Return the (X, Y) coordinate for the center point of the cell that contains the specified text.  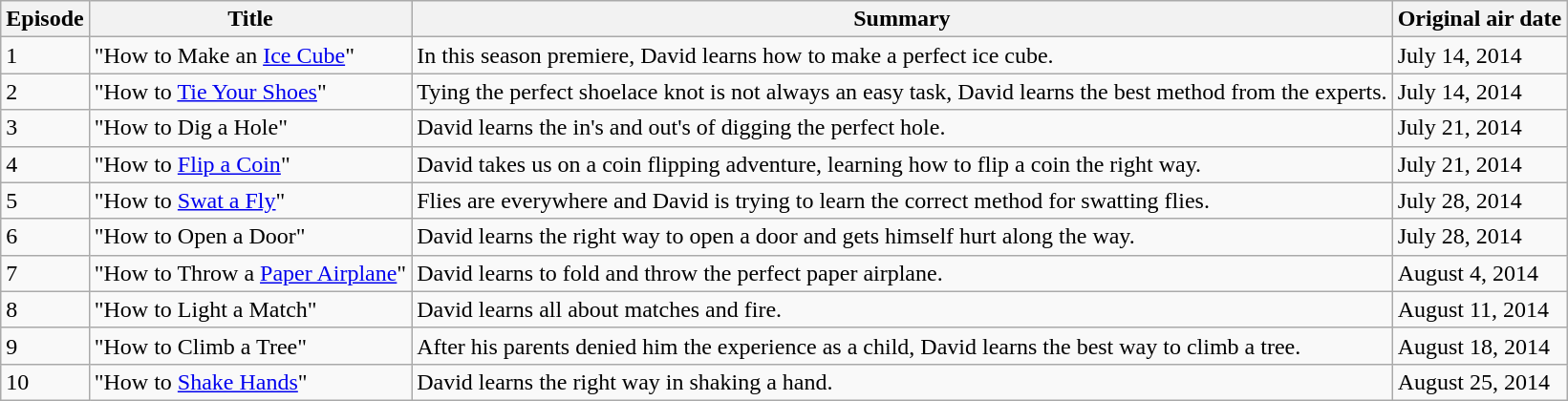
9 (45, 346)
3 (45, 128)
7 (45, 273)
"How to Open a Door" (250, 237)
August 11, 2014 (1479, 309)
6 (45, 237)
David learns all about matches and fire. (902, 309)
4 (45, 164)
"How to Swat a Fly" (250, 200)
Original air date (1479, 19)
David learns the right way to open a door and gets himself hurt along the way. (902, 237)
"How to Climb a Tree" (250, 346)
"How to Shake Hands" (250, 382)
"How to Light a Match" (250, 309)
1 (45, 55)
Title (250, 19)
8 (45, 309)
In this season premiere, David learns how to make a perfect ice cube. (902, 55)
David learns to fold and throw the perfect paper airplane. (902, 273)
10 (45, 382)
"How to Dig a Hole" (250, 128)
August 18, 2014 (1479, 346)
Summary (902, 19)
David learns the right way in shaking a hand. (902, 382)
5 (45, 200)
David learns the in's and out's of digging the perfect hole. (902, 128)
"How to Tie Your Shoes" (250, 92)
August 25, 2014 (1479, 382)
Flies are everywhere and David is trying to learn the correct method for swatting flies. (902, 200)
2 (45, 92)
"How to Make an Ice Cube" (250, 55)
After his parents denied him the experience as a child, David learns the best way to climb a tree. (902, 346)
David takes us on a coin flipping adventure, learning how to flip a coin the right way. (902, 164)
Tying the perfect shoelace knot is not always an easy task, David learns the best method from the experts. (902, 92)
August 4, 2014 (1479, 273)
"How to Flip a Coin" (250, 164)
Episode (45, 19)
"How to Throw a Paper Airplane" (250, 273)
